Detect which cell encompasses the target text, then output its (x, y) center coordinate. 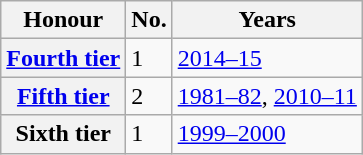
No. (149, 20)
Years (267, 20)
Honour (64, 20)
2014–15 (267, 58)
Sixth tier (64, 134)
1999–2000 (267, 134)
Fourth tier (64, 58)
2 (149, 96)
Fifth tier (64, 96)
1981–82, 2010–11 (267, 96)
